Locate the cell with the specified text and output its [x, y] center coordinate. 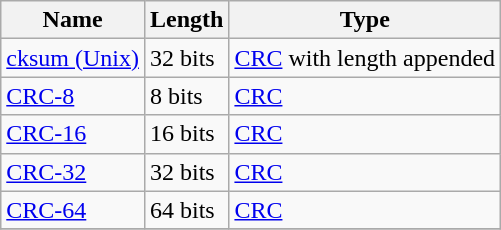
CRC-64 [73, 210]
CRC-16 [73, 134]
64 bits [186, 210]
16 bits [186, 134]
CRC with length appended [365, 58]
CRC-8 [73, 96]
Length [186, 20]
cksum (Unix) [73, 58]
CRC-32 [73, 172]
8 bits [186, 96]
Name [73, 20]
Type [365, 20]
